For the text-containing cell, return its midpoint in (x, y) coordinate format. 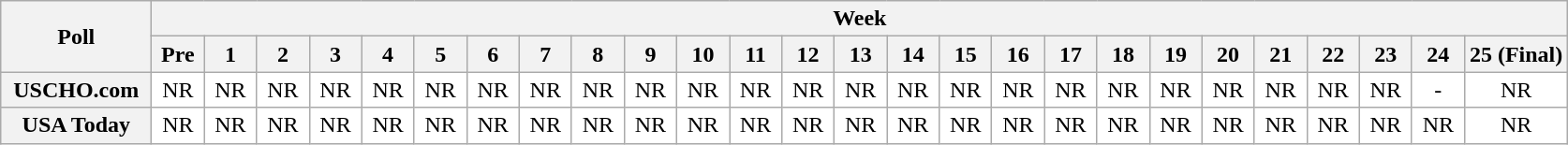
23 (1385, 54)
6 (493, 54)
10 (703, 54)
Pre (178, 54)
18 (1123, 54)
5 (440, 54)
3 (335, 54)
1 (230, 54)
25 (Final) (1516, 54)
8 (598, 54)
15 (966, 54)
19 (1176, 54)
7 (545, 54)
16 (1018, 54)
14 (913, 54)
4 (388, 54)
21 (1280, 54)
22 (1333, 54)
12 (808, 54)
24 (1438, 54)
2 (283, 54)
Week (860, 19)
9 (650, 54)
11 (755, 54)
USCHO.com (77, 90)
Poll (77, 36)
- (1438, 90)
20 (1228, 54)
USA Today (77, 125)
13 (861, 54)
17 (1071, 54)
